Output the [x, y] coordinate of the center of the cell containing the given text.  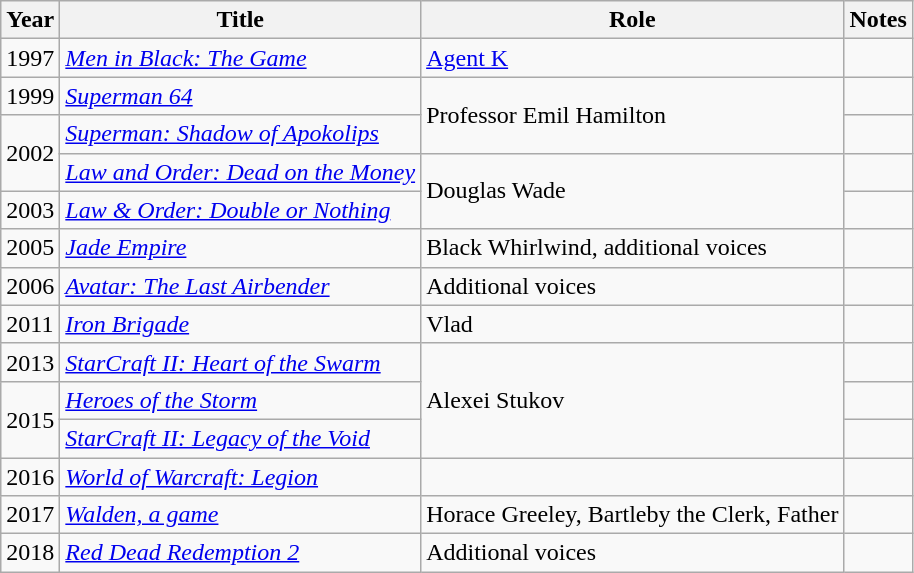
2011 [30, 324]
2013 [30, 362]
Title [240, 20]
Role [632, 20]
2016 [30, 477]
Black Whirlwind, additional voices [632, 248]
Horace Greeley, Bartleby the Clerk, Father [632, 515]
Superman: Shadow of Apokolips [240, 134]
Douglas Wade [632, 191]
Iron Brigade [240, 324]
StarCraft II: Heart of the Swarm [240, 362]
Red Dead Redemption 2 [240, 553]
2015 [30, 419]
Avatar: The Last Airbender [240, 286]
Walden, a game [240, 515]
2003 [30, 210]
Superman 64 [240, 96]
Year [30, 20]
Agent K [632, 58]
Jade Empire [240, 248]
Professor Emil Hamilton [632, 115]
Heroes of the Storm [240, 400]
Alexei Stukov [632, 400]
2017 [30, 515]
2018 [30, 553]
World of Warcraft: Legion [240, 477]
2005 [30, 248]
Law & Order: Double or Nothing [240, 210]
Men in Black: The Game [240, 58]
Law and Order: Dead on the Money [240, 172]
StarCraft II: Legacy of the Void [240, 438]
Vlad [632, 324]
1999 [30, 96]
Notes [878, 20]
1997 [30, 58]
2002 [30, 153]
2006 [30, 286]
